Locate the cell with the specified text and output its [X, Y] center coordinate. 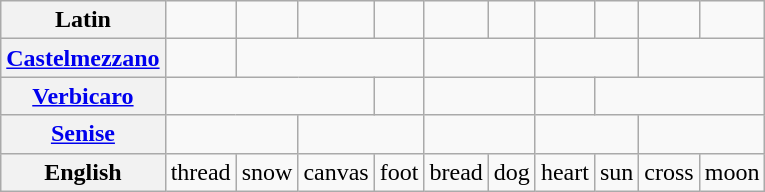
Senise [83, 134]
thread [200, 172]
cross [669, 172]
canvas [336, 172]
English [83, 172]
snow [267, 172]
moon [732, 172]
Verbicaro [83, 96]
heart [564, 172]
dog [512, 172]
Latin [83, 20]
foot [399, 172]
sun [616, 172]
Castelmezzano [83, 58]
bread [456, 172]
